Return the [x, y] coordinate for the center point of the cell that contains the specified text.  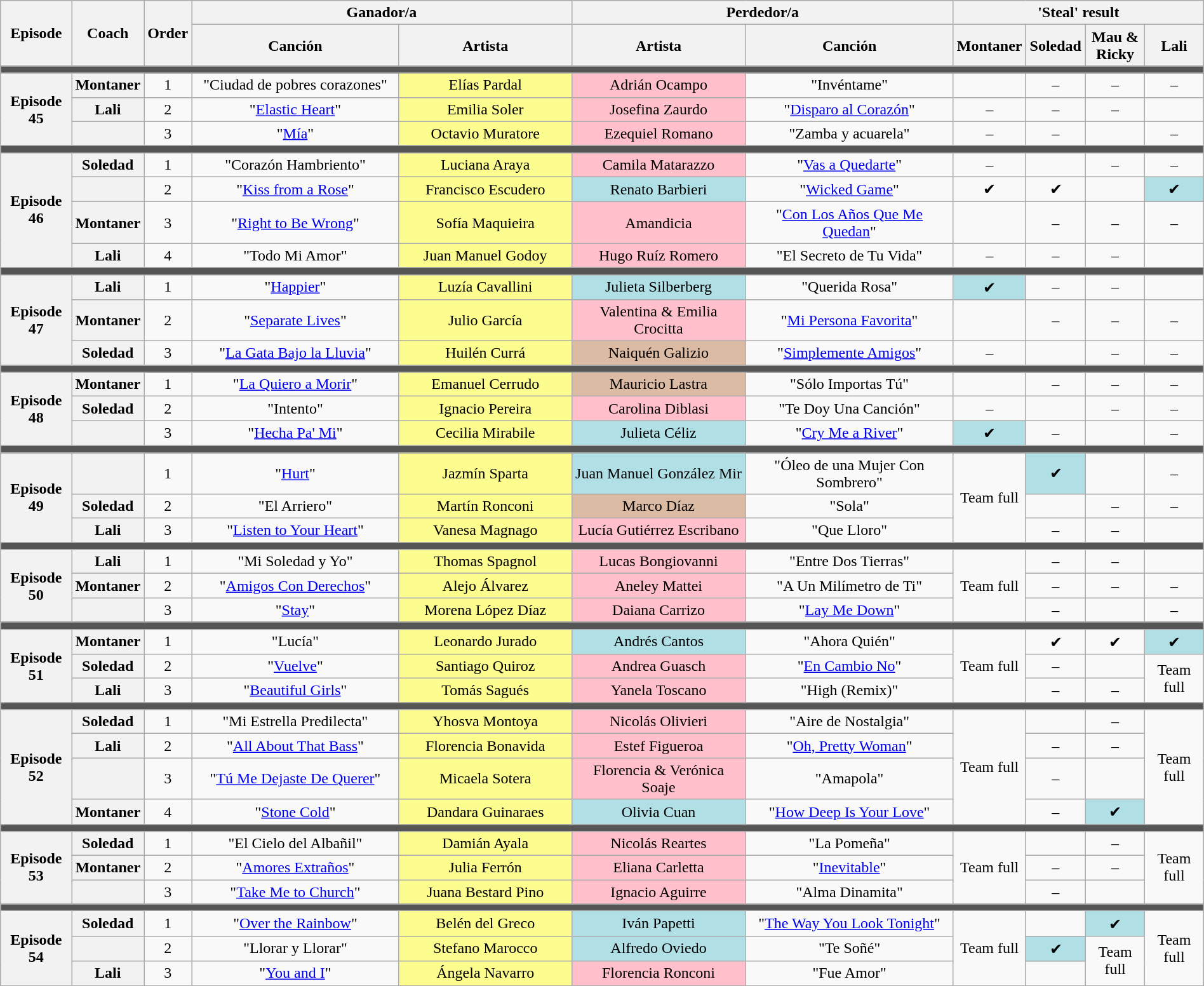
"La Pomeña" [850, 844]
Julia Ferrón [485, 868]
Order [168, 33]
Lucía Gutiérrez Escribano [659, 530]
"Ahora Quién" [850, 642]
Nicolás Olivieri [659, 722]
Nicolás Reartes [659, 844]
Morena López Díaz [485, 610]
"High (Remix)" [850, 691]
Episode 49 [36, 497]
Ignacio Pereira [485, 409]
Lucas Bongiovanni [659, 562]
Episode 45 [36, 109]
Daiana Carrizo [659, 610]
"Sólo Importas Tú" [850, 384]
"Cry Me a River" [850, 433]
"Querida Rosa" [850, 287]
"Lay Me Down" [850, 610]
Florencia Ronconi [659, 973]
"Mi Soledad y Yo" [296, 562]
Mau & Ricky [1115, 46]
Leonardo Jurado [485, 642]
Yanela Toscano [659, 691]
Eliana Carletta [659, 868]
"Mi Estrella Predilecta" [296, 722]
Huilén Currá [485, 353]
"Stone Cold" [296, 812]
Josefina Zaurdo [659, 109]
"All About That Bass" [296, 746]
"How Deep Is Your Love" [850, 812]
"Que Lloro" [850, 530]
Andrés Cantos [659, 642]
Florencia Bonavida [485, 746]
Episode 47 [36, 320]
"Over the Rainbow" [296, 924]
"Zamba y acuarela" [850, 133]
"Llorar y Llorar" [296, 949]
Luciana Araya [485, 165]
Ezequiel Romano [659, 133]
Amandicia [659, 222]
Camila Matarazzo [659, 165]
"Alma Dinamita" [850, 892]
"Oh, Pretty Woman" [850, 746]
Hugo Ruíz Romero [659, 255]
"Tú Me Dejaste De Querer" [296, 779]
Dandara Guinaraes [485, 812]
"La Gata Bajo la Lluvia" [296, 353]
Julio García [485, 320]
Ganador/a [382, 13]
Valentina & Emilia Crocitta [659, 320]
"Entre Dos Tierras" [850, 562]
Octavio Muratore [485, 133]
"Disparo al Corazón" [850, 109]
Emilia Soler [485, 109]
Stefano Marocco [485, 949]
"Mi Persona Favorita" [850, 320]
"Right to Be Wrong" [296, 222]
Episode 48 [36, 409]
Estef Figueroa [659, 746]
Sofía Maquieira [485, 222]
Micaela Sotera [485, 779]
Luzía Cavallini [485, 287]
"Mía" [296, 133]
Belén del Greco [485, 924]
"Vuelve" [296, 666]
"La Quiero a Morir" [296, 384]
Jazmín Sparta [485, 473]
"Intento" [296, 409]
"Vas a Quedarte" [850, 165]
"Separate Lives" [296, 320]
Ángela Navarro [485, 973]
"El Cielo del Albañil" [296, 844]
"Aire de Nostalgia" [850, 722]
"Óleo de una Mujer Con Sombrero" [850, 473]
"Te Doy Una Canción" [850, 409]
Julieta Silberberg [659, 287]
"Sola" [850, 506]
"Lucía" [296, 642]
Episode 46 [36, 210]
Episode 51 [36, 666]
"Elastic Heart" [296, 109]
Alejo Álvarez [485, 586]
"The Way You Look Tonight" [850, 924]
Mauricio Lastra [659, 384]
Juan Manuel González Mir [659, 473]
Juana Bestard Pino [485, 892]
Perdedor/a [762, 13]
Yhosva Montoya [485, 722]
Florencia & Verónica Soaje [659, 779]
Episode [36, 33]
"Listen to Your Heart" [296, 530]
"En Cambio No" [850, 666]
"Todo Mi Amor" [296, 255]
"Beautiful Girls" [296, 691]
"You and I" [296, 973]
"Fue Amor" [850, 973]
"Simplemente Amigos" [850, 353]
Julieta Céliz [659, 433]
"El Secreto de Tu Vida" [850, 255]
"Con Los Años Que Me Quedan" [850, 222]
Marco Díaz [659, 506]
'Steal' result [1078, 13]
Carolina Diblasi [659, 409]
"Amores Extraños" [296, 868]
"Kiss from a Rose" [296, 189]
"Inevitable" [850, 868]
"Te Soñé" [850, 949]
Emanuel Cerrudo [485, 384]
"Corazón Hambriento" [296, 165]
Episode 54 [36, 948]
"Amapola" [850, 779]
"Happier" [296, 287]
Tomás Sagués [485, 691]
Andrea Guasch [659, 666]
"Take Me to Church" [296, 892]
"Ciudad de pobres corazones" [296, 85]
Thomas Spagnol [485, 562]
Naiquén Galizio [659, 353]
"El Arriero" [296, 506]
"Invéntame" [850, 85]
Coach [108, 33]
Francisco Escudero [485, 189]
"Hecha Pa' Mi" [296, 433]
Elías Pardal [485, 85]
Iván Papetti [659, 924]
Episode 50 [36, 586]
Cecilia Mirabile [485, 433]
"Amigos Con Derechos" [296, 586]
Alfredo Oviedo [659, 949]
"Wicked Game" [850, 189]
Renato Barbieri [659, 189]
Adrián Ocampo [659, 85]
Episode 52 [36, 767]
Martín Ronconi [485, 506]
Ignacio Aguirre [659, 892]
Episode 53 [36, 868]
"A Un Milímetro de Ti" [850, 586]
Vanesa Magnago [485, 530]
"Hurt" [296, 473]
Olivia Cuan [659, 812]
Damián Ayala [485, 844]
Santiago Quiroz [485, 666]
"Stay" [296, 610]
Aneley Mattei [659, 586]
Juan Manuel Godoy [485, 255]
